Detect which cell encompasses the target text, then output its (x, y) center coordinate. 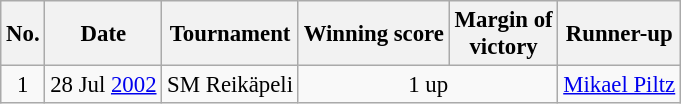
SM Reikäpeli (230, 85)
Runner-up (620, 34)
Tournament (230, 34)
No. (23, 34)
Winning score (374, 34)
28 Jul 2002 (104, 85)
Mikael Piltz (620, 85)
Margin ofvictory (504, 34)
1 up (428, 85)
1 (23, 85)
Date (104, 34)
